Find where the given text appears and provide that cell's center as (x, y) coordinate. 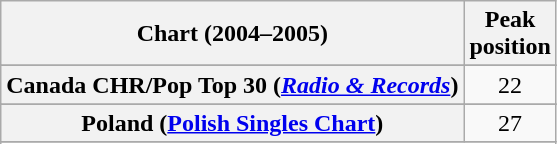
22 (510, 85)
Poland (Polish Singles Chart) (232, 123)
Canada CHR/Pop Top 30 (Radio & Records) (232, 85)
Chart (2004–2005) (232, 34)
Peakposition (510, 34)
27 (510, 123)
